Pinpoint the cell where the given text exists, returning its [X, Y] midpoint coordinate. 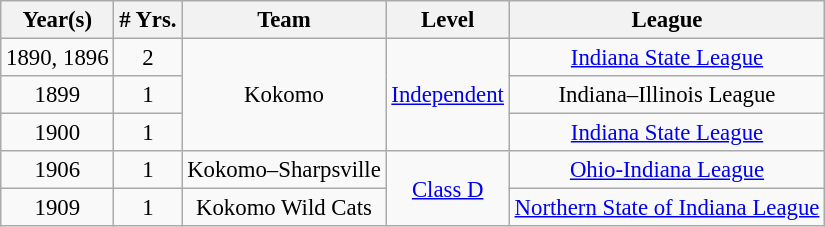
League [666, 20]
Independent [448, 96]
1900 [58, 133]
1909 [58, 208]
1899 [58, 95]
Kokomo Wild Cats [284, 208]
Level [448, 20]
1906 [58, 170]
Year(s) [58, 20]
Kokomo [284, 96]
Northern State of Indiana League [666, 208]
2 [148, 58]
Ohio-Indiana League [666, 170]
Kokomo–Sharpsville [284, 170]
# Yrs. [148, 20]
Indiana–Illinois League [666, 95]
Class D [448, 188]
Team [284, 20]
1890, 1896 [58, 58]
